Identify which cell holds the provided text, then report its (x, y) central coordinate. 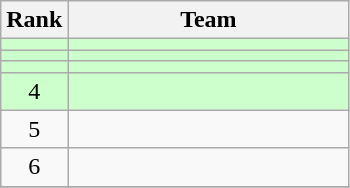
6 (34, 167)
4 (34, 91)
5 (34, 129)
Team (208, 20)
Rank (34, 20)
